Determine the (X, Y) coordinate at the center of the cell enclosing the given text.  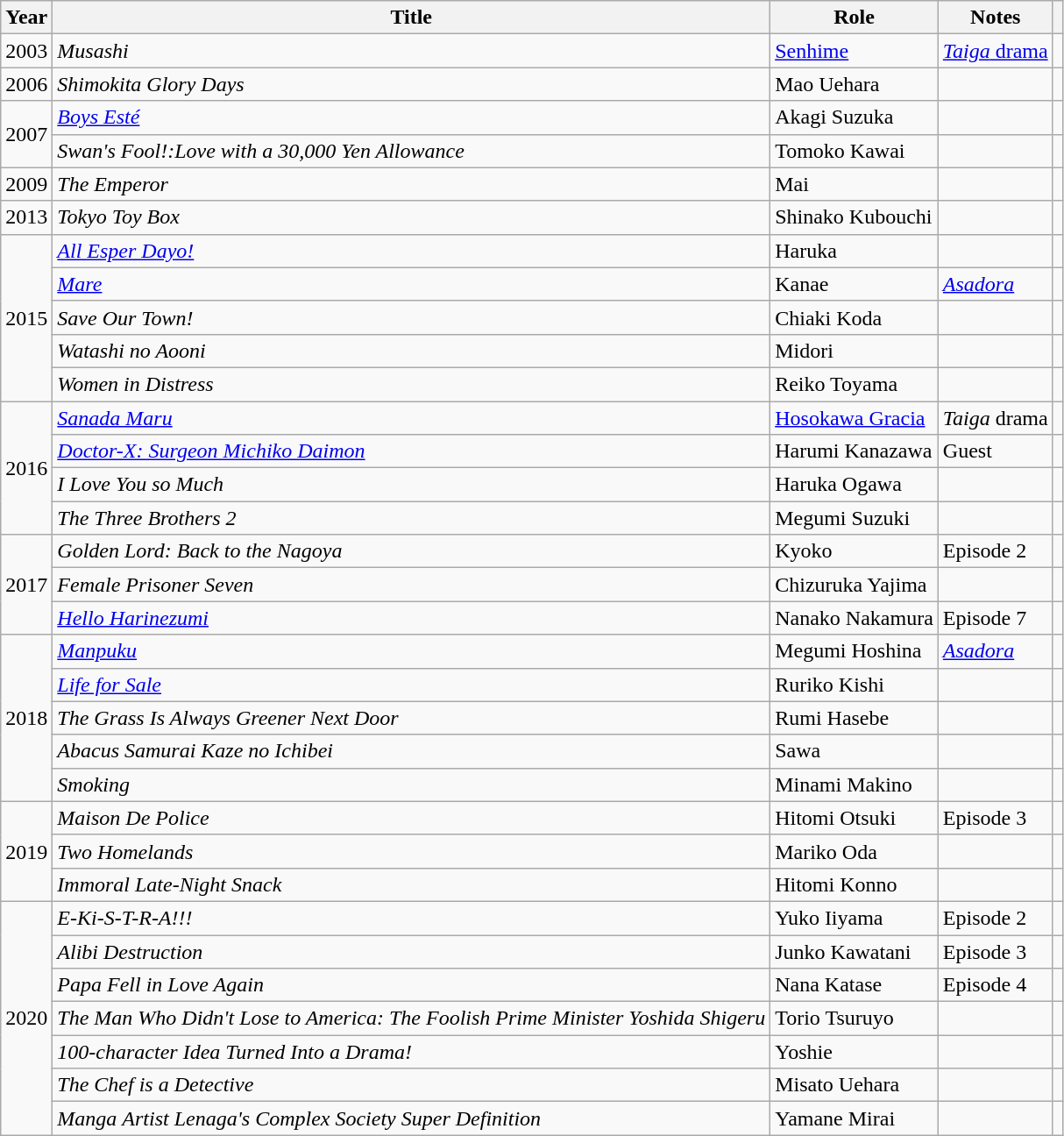
Haruka Ogawa (855, 485)
Shimokita Glory Days (412, 84)
Misato Uehara (855, 1085)
Harumi Kanazawa (855, 451)
The Three Brothers 2 (412, 518)
Women in Distress (412, 384)
2015 (26, 317)
Tokyo Toy Box (412, 217)
Megumi Suzuki (855, 518)
Reiko Toyama (855, 384)
Haruka (855, 251)
Papa Fell in Love Again (412, 985)
Nanako Nakamura (855, 618)
Tomoko Kawai (855, 151)
2013 (26, 217)
Junko Kawatani (855, 951)
2007 (26, 134)
2017 (26, 585)
I Love You so Much (412, 485)
Yamane Mirai (855, 1118)
Midori (855, 351)
Save Our Town! (412, 317)
2003 (26, 51)
Title (412, 18)
Female Prisoner Seven (412, 585)
Life for Sale (412, 685)
Smoking (412, 785)
Hitomi Otsuki (855, 818)
Kanae (855, 284)
Nana Katase (855, 985)
Mariko Oda (855, 851)
Manpuku (412, 651)
Megumi Hoshina (855, 651)
Abacus Samurai Kaze no Ichibei (412, 751)
2018 (26, 718)
Hello Harinezumi (412, 618)
100-character Idea Turned Into a Drama! (412, 1052)
Guest (996, 451)
Rumi Hasebe (855, 718)
Yoshie (855, 1052)
Maison De Police (412, 818)
Shinako Kubouchi (855, 217)
Manga Artist Lenaga's Complex Society Super Definition (412, 1118)
Boys Esté (412, 117)
Yuko Iiyama (855, 918)
Hosokawa Gracia (855, 418)
2016 (26, 468)
E-Ki-S-T-R-A!!! (412, 918)
Mao Uehara (855, 84)
2009 (26, 184)
Sawa (855, 751)
Chizuruka Yajima (855, 585)
Role (855, 18)
Notes (996, 18)
All Esper Dayo! (412, 251)
Immoral Late-Night Snack (412, 884)
2020 (26, 1018)
Akagi Suzuka (855, 117)
Year (26, 18)
Mai (855, 184)
Doctor-X: Surgeon Michiko Daimon (412, 451)
Golden Lord: Back to the Nagoya (412, 551)
Sanada Maru (412, 418)
Senhime (855, 51)
The Grass Is Always Greener Next Door (412, 718)
Minami Makino (855, 785)
2019 (26, 851)
Hitomi Konno (855, 884)
Episode 4 (996, 985)
Two Homelands (412, 851)
The Man Who Didn't Lose to America: The Foolish Prime Minister Yoshida Shigeru (412, 1019)
Episode 7 (996, 618)
Alibi Destruction (412, 951)
The Emperor (412, 184)
Ruriko Kishi (855, 685)
The Chef is a Detective (412, 1085)
Chiaki Koda (855, 317)
Watashi no Aooni (412, 351)
Mare (412, 284)
2006 (26, 84)
Kyoko (855, 551)
Torio Tsuruyo (855, 1019)
Musashi (412, 51)
Swan's Fool!:Love with a 30,000 Yen Allowance (412, 151)
